Pinpoint the cell where the given text exists, returning its (x, y) midpoint coordinate. 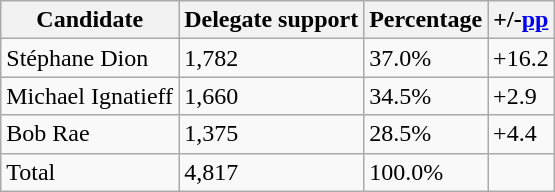
1,660 (272, 96)
Percentage (426, 20)
1,375 (272, 134)
+2.9 (522, 96)
Delegate support (272, 20)
1,782 (272, 58)
Bob Rae (90, 134)
37.0% (426, 58)
Stéphane Dion (90, 58)
+4.4 (522, 134)
Total (90, 172)
34.5% (426, 96)
28.5% (426, 134)
4,817 (272, 172)
+16.2 (522, 58)
+/-pp (522, 20)
Michael Ignatieff (90, 96)
100.0% (426, 172)
Candidate (90, 20)
